Return [x, y] of the center of cell containing provided text 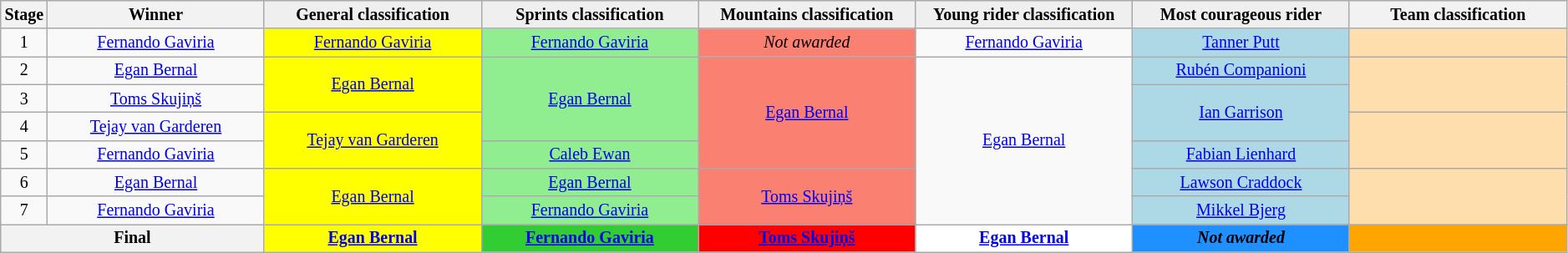
Most courageous rider [1241, 15]
Young rider classification [1024, 15]
Mountains classification [807, 15]
Rubén Companioni [1241, 70]
General classification [373, 15]
1 [24, 43]
3 [24, 99]
Ian Garrison [1241, 112]
Final [132, 239]
Fabian Lienhard [1241, 154]
4 [24, 127]
Tanner Putt [1241, 43]
Team classification [1458, 15]
Caleb Ewan [590, 154]
Stage [24, 15]
7 [24, 210]
5 [24, 154]
Mikkel Bjerg [1241, 210]
Lawson Craddock [1241, 182]
Sprints classification [590, 15]
Winner [155, 15]
2 [24, 70]
6 [24, 182]
